Capture the cell that displays the provided text and extract its [X, Y] central coordinate. 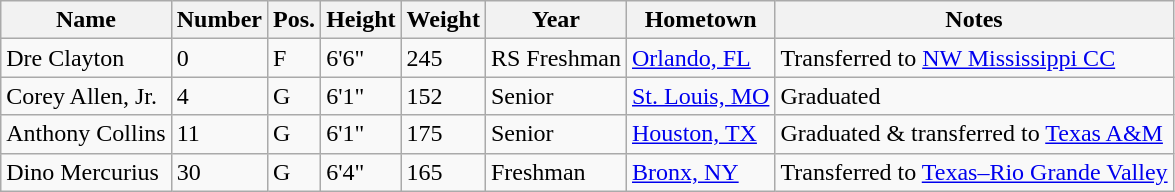
152 [443, 96]
Transferred to NW Mississippi CC [974, 58]
Bronx, NY [700, 172]
4 [219, 96]
Year [556, 20]
Anthony Collins [86, 134]
245 [443, 58]
0 [219, 58]
Graduated & transferred to Texas A&M [974, 134]
Height [361, 20]
Houston, TX [700, 134]
Hometown [700, 20]
St. Louis, MO [700, 96]
Corey Allen, Jr. [86, 96]
Graduated [974, 96]
175 [443, 134]
Pos. [294, 20]
Orlando, FL [700, 58]
Freshman [556, 172]
Name [86, 20]
Dre Clayton [86, 58]
Notes [974, 20]
Transferred to Texas–Rio Grande Valley [974, 172]
165 [443, 172]
6'4" [361, 172]
30 [219, 172]
6'6" [361, 58]
RS Freshman [556, 58]
F [294, 58]
11 [219, 134]
Number [219, 20]
Weight [443, 20]
Dino Mercurius [86, 172]
